Extract the (X, Y) coordinate from the center of the cell holding the provided text.  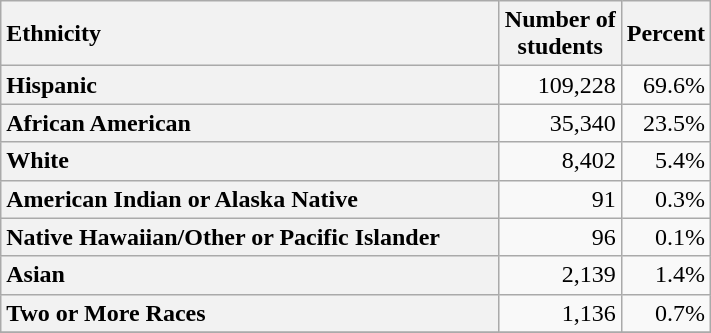
Asian (250, 275)
96 (560, 237)
Native Hawaiian/Other or Pacific Islander (250, 237)
91 (560, 199)
35,340 (560, 123)
0.3% (666, 199)
2,139 (560, 275)
Hispanic (250, 85)
Percent (666, 34)
5.4% (666, 161)
American Indian or Alaska Native (250, 199)
109,228 (560, 85)
8,402 (560, 161)
Ethnicity (250, 34)
White (250, 161)
1,136 (560, 313)
Two or More Races (250, 313)
69.6% (666, 85)
0.1% (666, 237)
African American (250, 123)
23.5% (666, 123)
0.7% (666, 313)
Number ofstudents (560, 34)
1.4% (666, 275)
